Detect which cell encompasses the target text, then output its [X, Y] center coordinate. 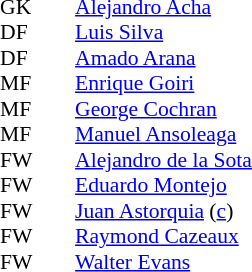
Luis Silva [164, 33]
Juan Astorquia (c) [164, 211]
Raymond Cazeaux [164, 237]
George Cochran [164, 109]
Eduardo Montejo [164, 185]
Manuel Ansoleaga [164, 135]
Enrique Goiri [164, 83]
Amado Arana [164, 58]
Alejandro de la Sota [164, 160]
